From the cell containing the given text, extract its center point as [X, Y] coordinate. 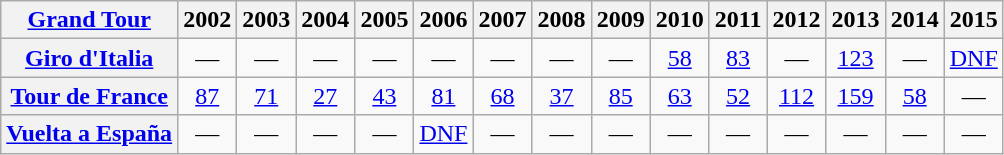
123 [856, 58]
27 [326, 96]
159 [856, 96]
37 [562, 96]
2006 [444, 20]
2003 [266, 20]
85 [620, 96]
63 [680, 96]
112 [796, 96]
2002 [208, 20]
2011 [738, 20]
2005 [384, 20]
43 [384, 96]
2010 [680, 20]
68 [502, 96]
Tour de France [90, 96]
Vuelta a España [90, 134]
2013 [856, 20]
2012 [796, 20]
2015 [974, 20]
81 [444, 96]
2009 [620, 20]
83 [738, 58]
2007 [502, 20]
Grand Tour [90, 20]
52 [738, 96]
71 [266, 96]
2014 [914, 20]
Giro d'Italia [90, 58]
2008 [562, 20]
2004 [326, 20]
87 [208, 96]
